Extract the [X, Y] coordinate from the center of the cell holding the provided text.  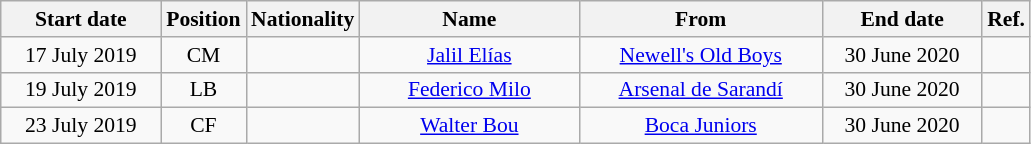
Ref. [1006, 19]
Jalil Elías [469, 55]
Position [204, 19]
Start date [81, 19]
Federico Milo [469, 90]
Walter Bou [469, 126]
LB [204, 90]
19 July 2019 [81, 90]
17 July 2019 [81, 55]
Name [469, 19]
23 July 2019 [81, 126]
CF [204, 126]
Newell's Old Boys [700, 55]
CM [204, 55]
From [700, 19]
Nationality [302, 19]
Boca Juniors [700, 126]
End date [902, 19]
Arsenal de Sarandí [700, 90]
